Return the (X, Y) coordinate for the center point of the cell that contains the specified text.  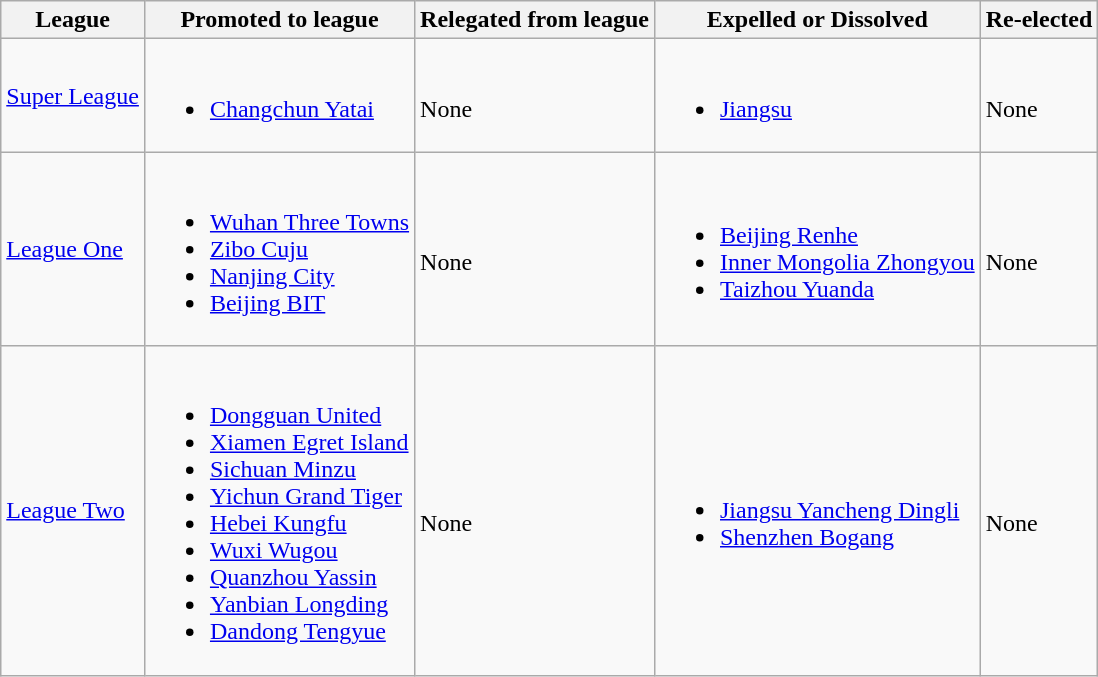
Promoted to league (279, 20)
League Two (73, 510)
Jiangsu (817, 96)
Changchun Yatai (279, 96)
Re-elected (1039, 20)
League (73, 20)
Dongguan UnitedXiamen Egret IslandSichuan MinzuYichun Grand TigerHebei KungfuWuxi WugouQuanzhou YassinYanbian LongdingDandong Tengyue (279, 510)
Wuhan Three TownsZibo CujuNanjing CityBeijing BIT (279, 249)
Super League (73, 96)
Beijing RenheInner Mongolia ZhongyouTaizhou Yuanda (817, 249)
League One (73, 249)
Jiangsu Yancheng DingliShenzhen Bogang (817, 510)
Relegated from league (535, 20)
Expelled or Dissolved (817, 20)
